Determine the [x, y] coordinate at the center of the cell enclosing the given text.  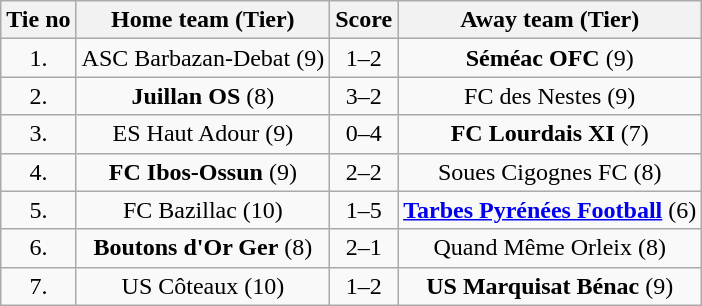
ES Haut Adour (9) [203, 134]
3–2 [364, 96]
Tie no [38, 20]
4. [38, 172]
2–1 [364, 248]
1. [38, 58]
5. [38, 210]
0–4 [364, 134]
2. [38, 96]
FC des Nestes (9) [550, 96]
Soues Cigognes FC (8) [550, 172]
US Côteaux (10) [203, 286]
FC Bazillac (10) [203, 210]
Juillan OS (8) [203, 96]
FC Ibos-Ossun (9) [203, 172]
2–2 [364, 172]
Séméac OFC (9) [550, 58]
Boutons d'Or Ger (8) [203, 248]
Quand Même Orleix (8) [550, 248]
7. [38, 286]
6. [38, 248]
US Marquisat Bénac (9) [550, 286]
FC Lourdais XI (7) [550, 134]
Home team (Tier) [203, 20]
3. [38, 134]
Away team (Tier) [550, 20]
1–5 [364, 210]
Score [364, 20]
ASC Barbazan-Debat (9) [203, 58]
Tarbes Pyrénées Football (6) [550, 210]
